Identify which cell holds the provided text, then report its (x, y) central coordinate. 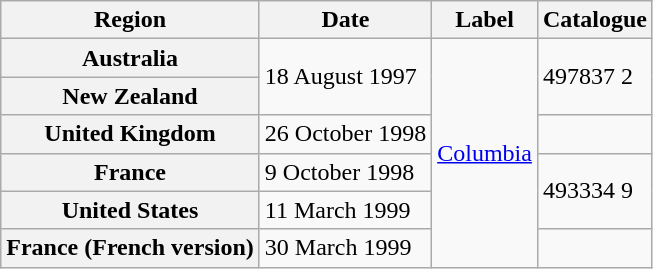
Region (130, 20)
497837 2 (594, 77)
9 October 1998 (345, 172)
Columbia (485, 153)
Australia (130, 58)
France (French version) (130, 248)
11 March 1999 (345, 210)
30 March 1999 (345, 248)
Date (345, 20)
United States (130, 210)
Label (485, 20)
18 August 1997 (345, 77)
Catalogue (594, 20)
France (130, 172)
New Zealand (130, 96)
493334 9 (594, 191)
United Kingdom (130, 134)
26 October 1998 (345, 134)
